From the cell containing the given text, extract its center point as (X, Y) coordinate. 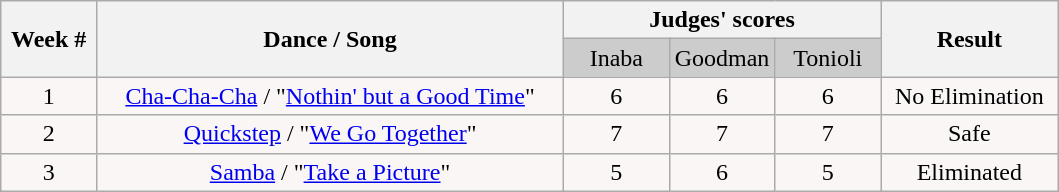
Judges' scores (722, 20)
2 (49, 134)
Goodman (722, 58)
Samba / "Take a Picture" (330, 172)
Inaba (616, 58)
Eliminated (970, 172)
Safe (970, 134)
Tonioli (828, 58)
Dance / Song (330, 39)
No Elimination (970, 96)
Cha-Cha-Cha / "Nothin' but a Good Time" (330, 96)
Week # (49, 39)
3 (49, 172)
1 (49, 96)
Quickstep / "We Go Together" (330, 134)
Result (970, 39)
